Search for the cell housing the specified text and yield its [X, Y] center coordinate. 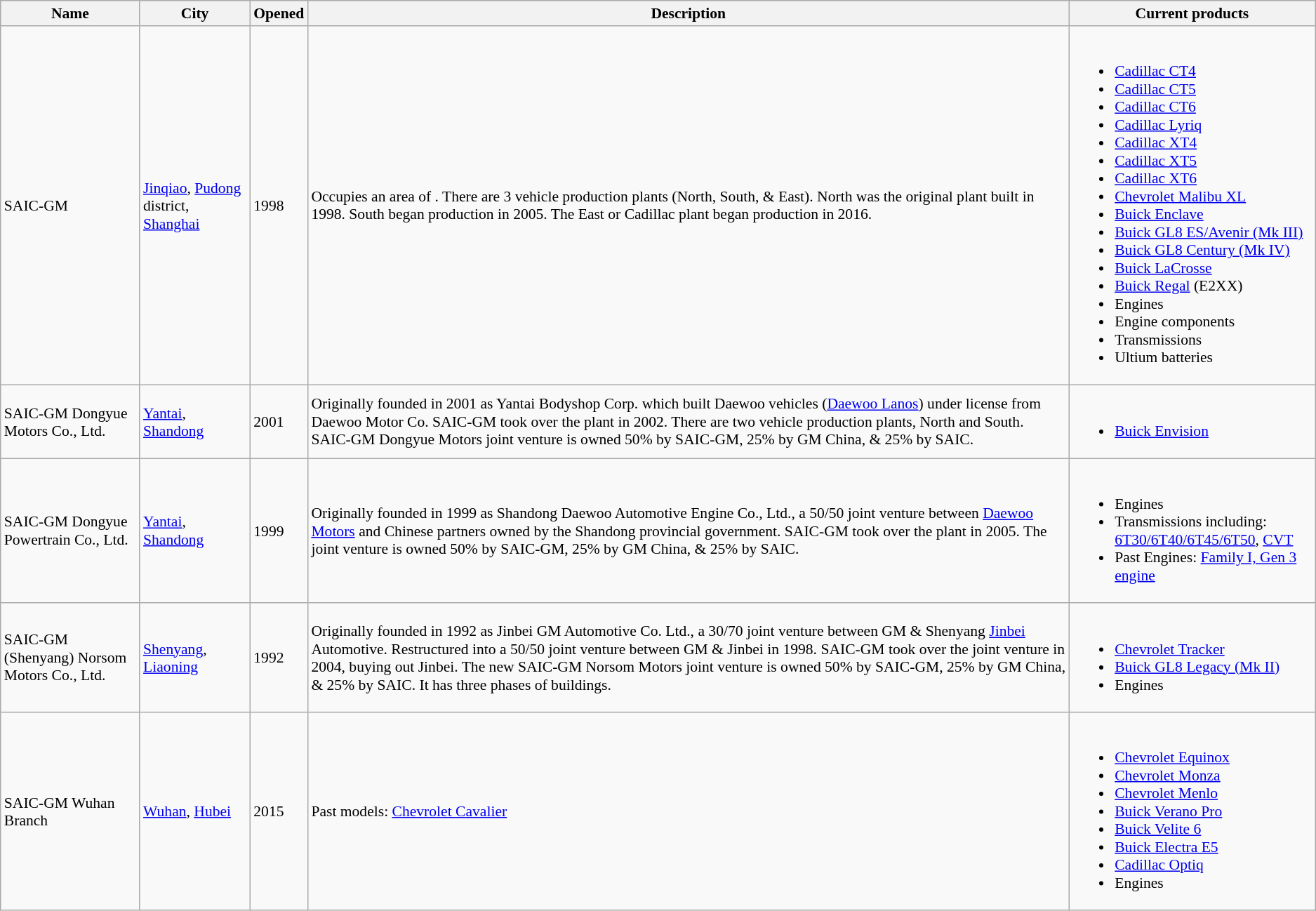
City [195, 13]
SAIC-GM Dongyue Powertrain Co., Ltd. [70, 531]
Buick Envision [1192, 422]
1998 [279, 206]
SAIC-GM [70, 206]
SAIC-GM Wuhan Branch [70, 811]
Wuhan, Hubei [195, 811]
Name [70, 13]
SAIC-GM (Shenyang) Norsom Motors Co., Ltd. [70, 658]
Opened [279, 13]
Current products [1192, 13]
Jinqiao, Pudong district, Shanghai [195, 206]
Chevrolet TrackerBuick GL8 Legacy (Mk II)Engines [1192, 658]
Chevrolet EquinoxChevrolet MonzaChevrolet MenloBuick Verano ProBuick Velite 6Buick Electra E5Cadillac OptiqEngines [1192, 811]
Description [688, 13]
2015 [279, 811]
Shenyang, Liaoning [195, 658]
1999 [279, 531]
2001 [279, 422]
SAIC-GM Dongyue Motors Co., Ltd. [70, 422]
EnginesTransmissions including: 6T30/6T40/6T45/6T50, CVTPast Engines: Family I, Gen 3 engine [1192, 531]
1992 [279, 658]
Past models: Chevrolet Cavalier [688, 811]
